Determine the (X, Y) coordinate at the center of the cell enclosing the given text.  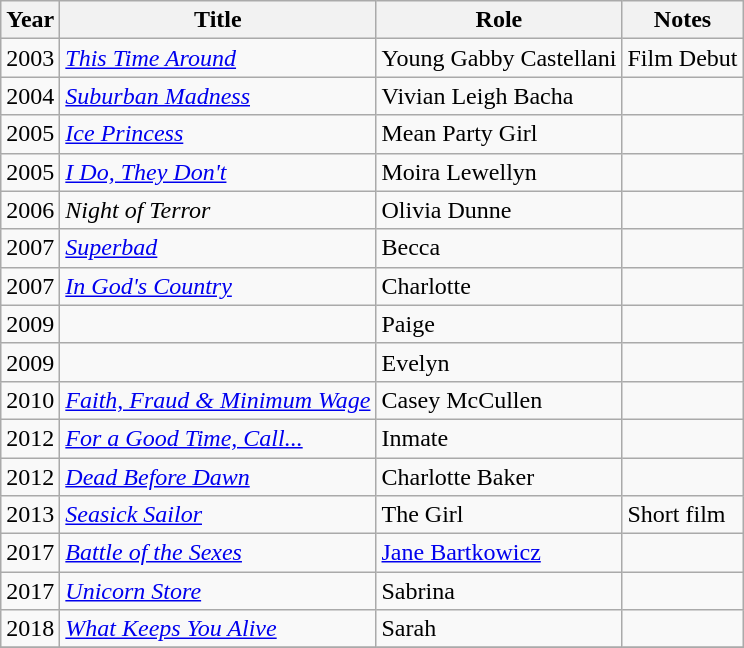
2010 (30, 400)
2006 (30, 210)
Charlotte (499, 286)
Sarah (499, 629)
Notes (682, 20)
Suburban Madness (218, 96)
Casey McCullen (499, 400)
Mean Party Girl (499, 134)
Paige (499, 324)
In God's Country (218, 286)
What Keeps You Alive (218, 629)
Inmate (499, 438)
Becca (499, 248)
Role (499, 20)
Charlotte Baker (499, 477)
Short film (682, 515)
Olivia Dunne (499, 210)
2013 (30, 515)
Seasick Sailor (218, 515)
2003 (30, 58)
Moira Lewellyn (499, 172)
Faith, Fraud & Minimum Wage (218, 400)
Vivian Leigh Bacha (499, 96)
Battle of the Sexes (218, 553)
Ice Princess (218, 134)
Year (30, 20)
This Time Around (218, 58)
Sabrina (499, 591)
Superbad (218, 248)
Night of Terror (218, 210)
Evelyn (499, 362)
For a Good Time, Call... (218, 438)
I Do, They Don't (218, 172)
The Girl (499, 515)
Dead Before Dawn (218, 477)
Title (218, 20)
Film Debut (682, 58)
Jane Bartkowicz (499, 553)
Unicorn Store (218, 591)
2004 (30, 96)
2018 (30, 629)
Young Gabby Castellani (499, 58)
